Capture the cell that displays the provided text and extract its [x, y] central coordinate. 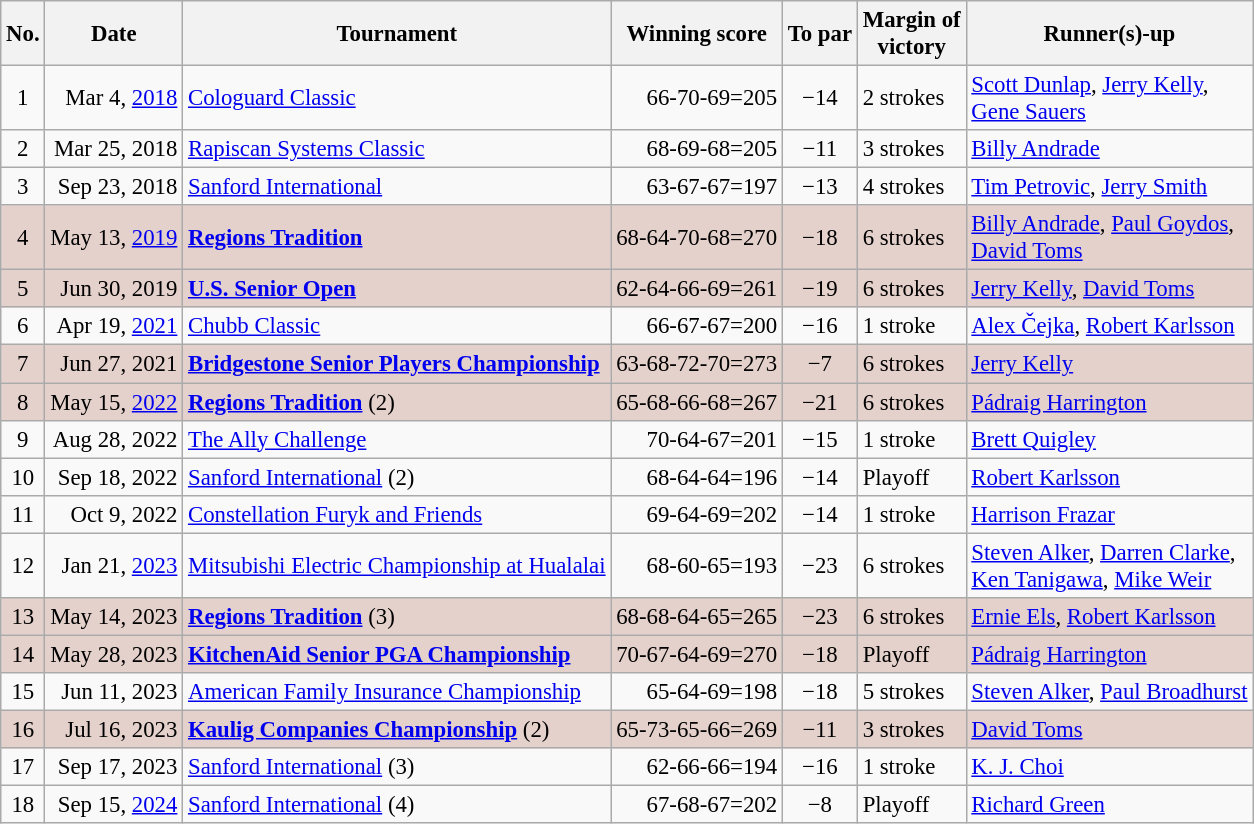
10 [23, 477]
Kaulig Companies Championship (2) [397, 729]
−8 [820, 805]
Jun 27, 2021 [114, 364]
−13 [820, 187]
67-68-67=202 [697, 805]
5 strokes [912, 692]
13 [23, 617]
Sanford International [397, 187]
Scott Dunlap, Jerry Kelly, Gene Sauers [1110, 98]
K. J. Choi [1110, 767]
KitchenAid Senior PGA Championship [397, 654]
−7 [820, 364]
2 [23, 149]
16 [23, 729]
Aug 28, 2022 [114, 439]
Steven Alker, Paul Broadhurst [1110, 692]
66-70-69=205 [697, 98]
Regions Tradition (3) [397, 617]
Tournament [397, 34]
Chubb Classic [397, 327]
Ernie Els, Robert Karlsson [1110, 617]
4 strokes [912, 187]
68-64-70-68=270 [697, 238]
62-64-66-69=261 [697, 289]
Sep 15, 2024 [114, 805]
Brett Quigley [1110, 439]
Billy Andrade, Paul Goydos, David Toms [1110, 238]
−19 [820, 289]
65-68-66-68=267 [697, 402]
15 [23, 692]
Regions Tradition [397, 238]
Sep 23, 2018 [114, 187]
Winning score [697, 34]
70-64-67=201 [697, 439]
9 [23, 439]
Jun 11, 2023 [114, 692]
69-64-69=202 [697, 514]
Richard Green [1110, 805]
68-68-64-65=265 [697, 617]
12 [23, 566]
Mitsubishi Electric Championship at Hualalai [397, 566]
3 [23, 187]
Jun 30, 2019 [114, 289]
63-68-72-70=273 [697, 364]
18 [23, 805]
68-60-65=193 [697, 566]
63-67-67=197 [697, 187]
Mar 25, 2018 [114, 149]
−21 [820, 402]
May 15, 2022 [114, 402]
68-69-68=205 [697, 149]
Sep 17, 2023 [114, 767]
Jerry Kelly [1110, 364]
Sanford International (3) [397, 767]
4 [23, 238]
65-64-69=198 [697, 692]
Apr 19, 2021 [114, 327]
Robert Karlsson [1110, 477]
Harrison Frazar [1110, 514]
Alex Čejka, Robert Karlsson [1110, 327]
Margin ofvictory [912, 34]
Bridgestone Senior Players Championship [397, 364]
66-67-67=200 [697, 327]
Jerry Kelly, David Toms [1110, 289]
Billy Andrade [1110, 149]
14 [23, 654]
7 [23, 364]
−15 [820, 439]
May 13, 2019 [114, 238]
17 [23, 767]
2 strokes [912, 98]
The Ally Challenge [397, 439]
62-66-66=194 [697, 767]
May 28, 2023 [114, 654]
Regions Tradition (2) [397, 402]
Runner(s)-up [1110, 34]
May 14, 2023 [114, 617]
Sep 18, 2022 [114, 477]
65-73-65-66=269 [697, 729]
6 [23, 327]
Mar 4, 2018 [114, 98]
To par [820, 34]
Steven Alker, Darren Clarke, Ken Tanigawa, Mike Weir [1110, 566]
No. [23, 34]
Cologuard Classic [397, 98]
Date [114, 34]
5 [23, 289]
8 [23, 402]
Constellation Furyk and Friends [397, 514]
U.S. Senior Open [397, 289]
David Toms [1110, 729]
Sanford International (2) [397, 477]
Sanford International (4) [397, 805]
68-64-64=196 [697, 477]
1 [23, 98]
Jan 21, 2023 [114, 566]
70-67-64-69=270 [697, 654]
Rapiscan Systems Classic [397, 149]
11 [23, 514]
Oct 9, 2022 [114, 514]
Tim Petrovic, Jerry Smith [1110, 187]
Jul 16, 2023 [114, 729]
American Family Insurance Championship [397, 692]
